For the text-containing cell, return its midpoint in (X, Y) coordinate format. 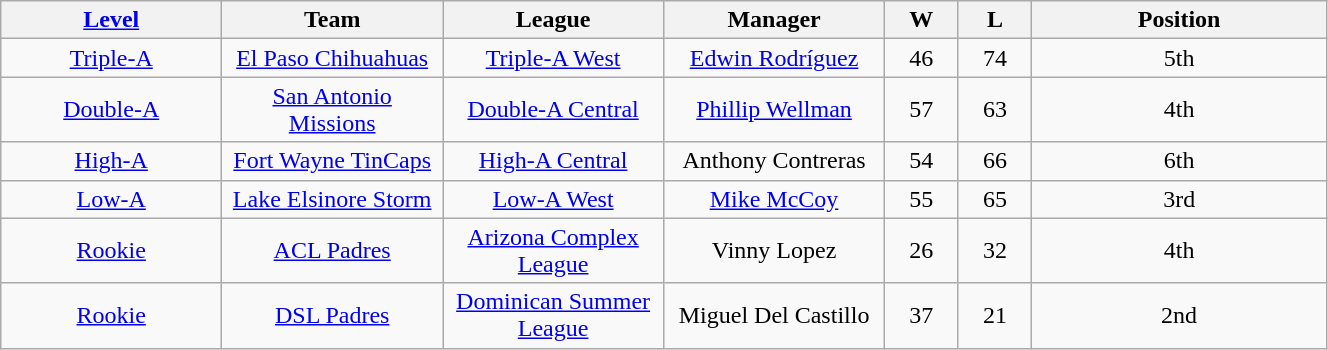
Miguel Del Castillo (774, 316)
65 (995, 199)
ACL Padres (332, 250)
Team (332, 20)
High-A Central (554, 161)
46 (922, 58)
55 (922, 199)
Edwin Rodríguez (774, 58)
74 (995, 58)
Double-A Central (554, 110)
6th (1180, 161)
Lake Elsinore Storm (332, 199)
El Paso Chihuahuas (332, 58)
Dominican Summer League (554, 316)
Vinny Lopez (774, 250)
Double-A (112, 110)
Triple-A (112, 58)
21 (995, 316)
Position (1180, 20)
San Antonio Missions (332, 110)
66 (995, 161)
Triple-A West (554, 58)
3rd (1180, 199)
63 (995, 110)
Low-A West (554, 199)
League (554, 20)
Manager (774, 20)
26 (922, 250)
DSL Padres (332, 316)
L (995, 20)
Phillip Wellman (774, 110)
Level (112, 20)
57 (922, 110)
High-A (112, 161)
32 (995, 250)
2nd (1180, 316)
37 (922, 316)
Low-A (112, 199)
5th (1180, 58)
Anthony Contreras (774, 161)
W (922, 20)
54 (922, 161)
Arizona Complex League (554, 250)
Fort Wayne TinCaps (332, 161)
Mike McCoy (774, 199)
